Identify which cell holds the provided text, then report its (X, Y) central coordinate. 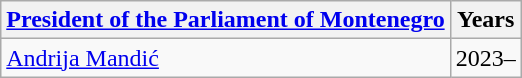
Andrija Mandić (226, 58)
Years (486, 20)
2023– (486, 58)
President of the Parliament of Montenegro (226, 20)
